Detect which cell encompasses the target text, then output its (X, Y) center coordinate. 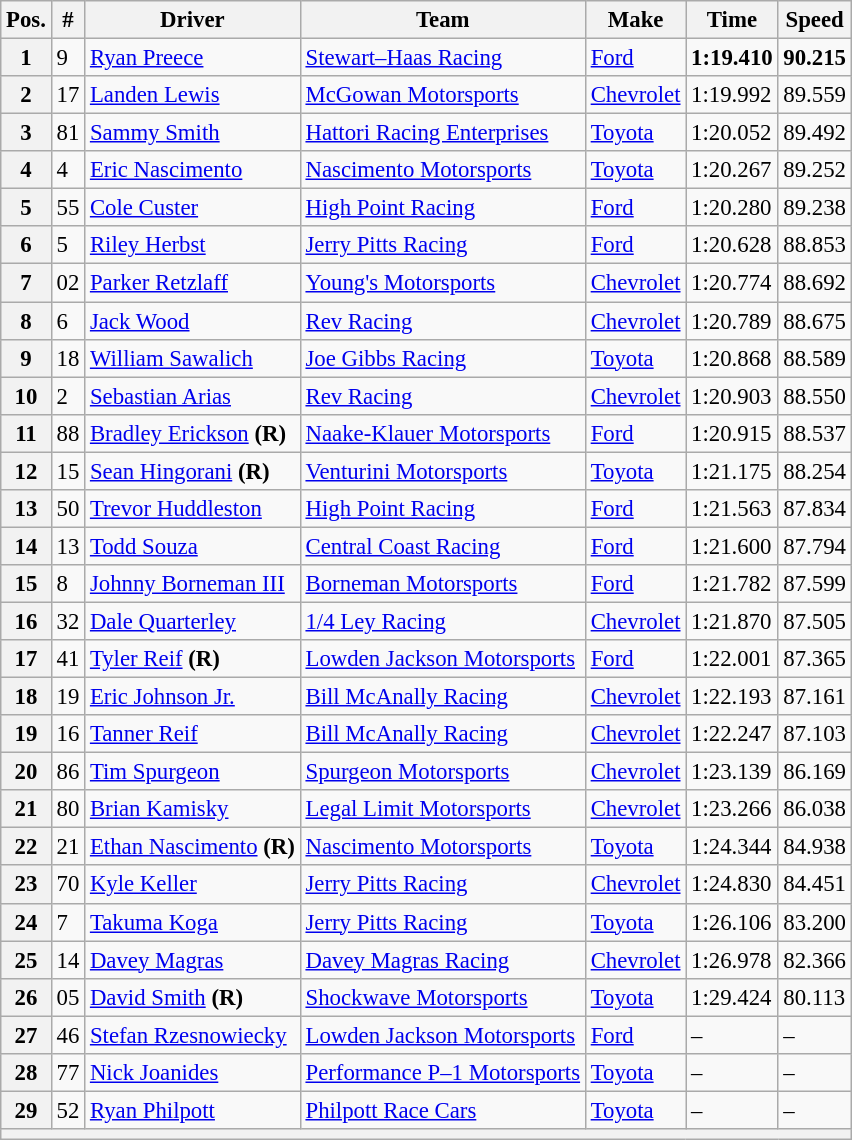
1:21.782 (732, 584)
Sammy Smith (193, 133)
12 (26, 471)
88.589 (814, 358)
25 (26, 960)
Trevor Huddleston (193, 509)
50 (68, 509)
Eric Nascimento (193, 170)
1:21.563 (732, 509)
Speed (814, 20)
1:24.344 (732, 847)
Dale Quarterley (193, 621)
88.853 (814, 245)
Borneman Motorsports (442, 584)
81 (68, 133)
David Smith (R) (193, 997)
10 (26, 396)
Legal Limit Motorsports (442, 809)
Make (635, 20)
05 (68, 997)
1:23.139 (732, 772)
Riley Herbst (193, 245)
22 (26, 847)
20 (26, 772)
87.834 (814, 509)
89.238 (814, 208)
1:22.001 (732, 659)
1:20.789 (732, 321)
87.365 (814, 659)
55 (68, 208)
1:21.175 (732, 471)
83.200 (814, 922)
Team (442, 20)
Sean Hingorani (R) (193, 471)
Jack Wood (193, 321)
1:29.424 (732, 997)
77 (68, 1073)
Venturini Motorsports (442, 471)
Joe Gibbs Racing (442, 358)
29 (26, 1110)
1:20.267 (732, 170)
41 (68, 659)
89.492 (814, 133)
88.550 (814, 396)
McGowan Motorsports (442, 95)
Tanner Reif (193, 734)
46 (68, 1035)
Nick Joanides (193, 1073)
Driver (193, 20)
Davey Magras (193, 960)
27 (26, 1035)
80 (68, 809)
Stewart–Haas Racing (442, 58)
70 (68, 885)
1:24.830 (732, 885)
Ryan Preece (193, 58)
1:26.978 (732, 960)
1:19.992 (732, 95)
Time (732, 20)
# (68, 20)
28 (26, 1073)
87.161 (814, 697)
84.451 (814, 885)
Davey Magras Racing (442, 960)
87.505 (814, 621)
William Sawalich (193, 358)
Eric Johnson Jr. (193, 697)
Ethan Nascimento (R) (193, 847)
Sebastian Arias (193, 396)
87.599 (814, 584)
88.692 (814, 283)
1:20.774 (732, 283)
1:20.280 (732, 208)
11 (26, 433)
Pos. (26, 20)
1:20.903 (732, 396)
02 (68, 283)
Shockwave Motorsports (442, 997)
1:22.247 (732, 734)
1:21.870 (732, 621)
24 (26, 922)
26 (26, 997)
86 (68, 772)
88 (68, 433)
80.113 (814, 997)
Tyler Reif (R) (193, 659)
87.103 (814, 734)
84.938 (814, 847)
Tim Spurgeon (193, 772)
1:20.868 (732, 358)
Hattori Racing Enterprises (442, 133)
Landen Lewis (193, 95)
82.366 (814, 960)
Kyle Keller (193, 885)
Cole Custer (193, 208)
89.252 (814, 170)
32 (68, 621)
1:23.266 (732, 809)
Naake-Klauer Motorsports (442, 433)
Ryan Philpott (193, 1110)
Young's Motorsports (442, 283)
Todd Souza (193, 546)
1:26.106 (732, 922)
88.537 (814, 433)
1:22.193 (732, 697)
89.559 (814, 95)
Performance P–1 Motorsports (442, 1073)
87.794 (814, 546)
Bradley Erickson (R) (193, 433)
Philpott Race Cars (442, 1110)
Stefan Rzesnowiecky (193, 1035)
Parker Retzlaff (193, 283)
1:20.915 (732, 433)
86.169 (814, 772)
1:19.410 (732, 58)
88.675 (814, 321)
88.254 (814, 471)
1/4 Ley Racing (442, 621)
1:20.628 (732, 245)
Central Coast Racing (442, 546)
Brian Kamisky (193, 809)
1:21.600 (732, 546)
Johnny Borneman III (193, 584)
1 (26, 58)
23 (26, 885)
90.215 (814, 58)
1:20.052 (732, 133)
Takuma Koga (193, 922)
Spurgeon Motorsports (442, 772)
3 (26, 133)
86.038 (814, 809)
52 (68, 1110)
